Determine the (x, y) coordinate at the center of the cell enclosing the given text.  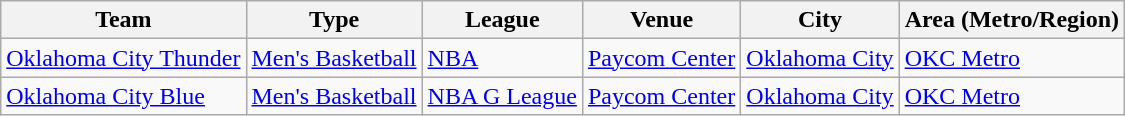
Type (334, 20)
City (820, 20)
Oklahoma City Thunder (124, 58)
Oklahoma City Blue (124, 96)
NBA G League (502, 96)
Team (124, 20)
NBA (502, 58)
Venue (661, 20)
Area (Metro/Region) (1012, 20)
League (502, 20)
